Return the [x, y] coordinate for the center point of the cell that contains the specified text.  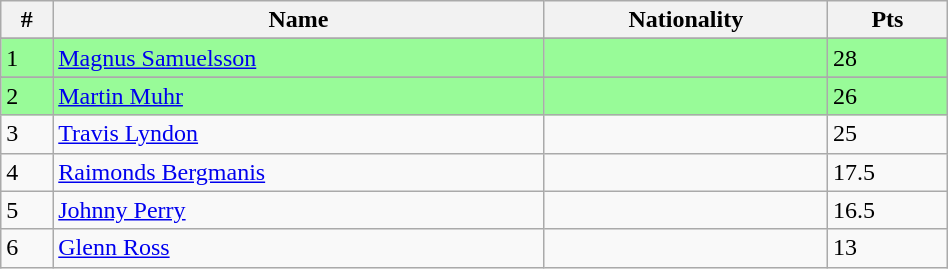
Nationality [686, 20]
# [27, 20]
1 [27, 58]
5 [27, 210]
Name [298, 20]
17.5 [888, 172]
28 [888, 58]
Johnny Perry [298, 210]
Glenn Ross [298, 248]
6 [27, 248]
Pts [888, 20]
Magnus Samuelsson [298, 58]
4 [27, 172]
13 [888, 248]
26 [888, 96]
Raimonds Bergmanis [298, 172]
Martin Muhr [298, 96]
Travis Lyndon [298, 134]
16.5 [888, 210]
2 [27, 96]
3 [27, 134]
25 [888, 134]
